Return the (X, Y) coordinate for the center point of the cell that contains the specified text.  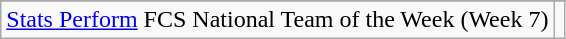
Stats Perform FCS National Team of the Week (Week 7) (278, 20)
